Determine the [x, y] coordinate at the center of the cell enclosing the given text.  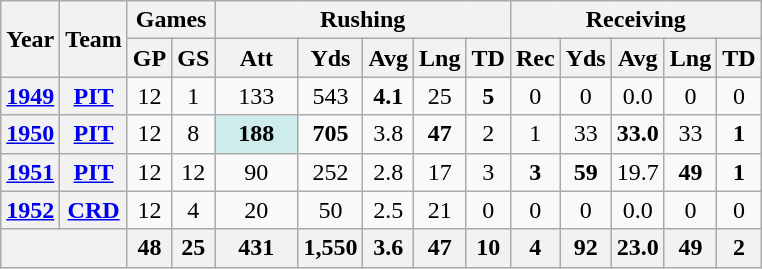
705 [330, 134]
1,550 [330, 248]
GP [149, 58]
GS [194, 58]
CRD [94, 210]
Games [170, 20]
2.5 [388, 210]
17 [440, 172]
5 [488, 96]
1950 [30, 134]
2.8 [388, 172]
8 [194, 134]
4.1 [388, 96]
Receiving [636, 20]
92 [586, 248]
188 [256, 134]
21 [440, 210]
33.0 [638, 134]
59 [586, 172]
Att [256, 58]
1952 [30, 210]
50 [330, 210]
10 [488, 248]
Rec [535, 58]
543 [330, 96]
431 [256, 248]
19.7 [638, 172]
3.6 [388, 248]
133 [256, 96]
Rushing [363, 20]
48 [149, 248]
23.0 [638, 248]
20 [256, 210]
90 [256, 172]
1949 [30, 96]
252 [330, 172]
1951 [30, 172]
Team [94, 39]
3.8 [388, 134]
Year [30, 39]
